Pinpoint the cell where the given text exists, returning its (X, Y) midpoint coordinate. 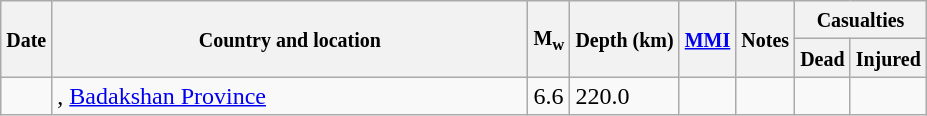
Country and location (290, 39)
Casualties (861, 20)
Mw (549, 39)
6.6 (549, 96)
220.0 (624, 96)
Depth (km) (624, 39)
Injured (888, 58)
MMI (708, 39)
Dead (823, 58)
Notes (766, 39)
Date (26, 39)
, Badakshan Province (290, 96)
